From the cell containing the given text, extract its center point as (X, Y) coordinate. 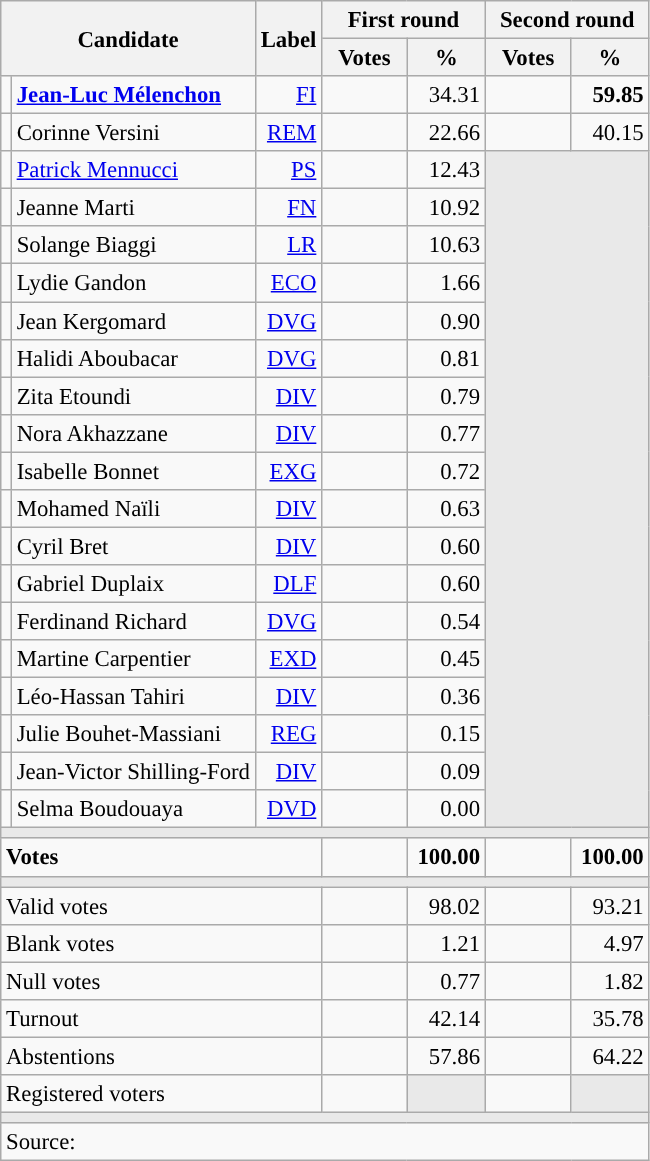
40.15 (610, 133)
98.02 (446, 906)
PS (288, 170)
1.66 (446, 283)
93.21 (610, 906)
0.36 (446, 697)
Isabelle Bonnet (133, 471)
Source: (325, 1142)
Candidate (128, 38)
FN (288, 208)
Patrick Mennucci (133, 170)
59.85 (610, 95)
0.79 (446, 396)
Corinne Versini (133, 133)
REM (288, 133)
22.66 (446, 133)
0.54 (446, 621)
Julie Bouhet-Massiani (133, 734)
DLF (288, 584)
0.00 (446, 809)
Nora Akhazzane (133, 433)
57.86 (446, 1056)
Jean-Victor Shilling-Ford (133, 772)
Jeanne Marti (133, 208)
0.81 (446, 358)
REG (288, 734)
1.21 (446, 943)
Halidi Aboubacar (133, 358)
Selma Boudouaya (133, 809)
Second round (567, 20)
DVD (288, 809)
Registered voters (162, 1094)
12.43 (446, 170)
1.82 (610, 981)
Lydie Gandon (133, 283)
Valid votes (162, 906)
Ferdinand Richard (133, 621)
0.63 (446, 509)
First round (404, 20)
Zita Etoundi (133, 396)
Turnout (162, 1019)
35.78 (610, 1019)
64.22 (610, 1056)
Cyril Bret (133, 546)
0.09 (446, 772)
Gabriel Duplaix (133, 584)
4.97 (610, 943)
FI (288, 95)
42.14 (446, 1019)
10.63 (446, 245)
Martine Carpentier (133, 659)
Label (288, 38)
Null votes (162, 981)
10.92 (446, 208)
EXD (288, 659)
0.90 (446, 321)
0.15 (446, 734)
0.45 (446, 659)
Jean Kergomard (133, 321)
Jean-Luc Mélenchon (133, 95)
34.31 (446, 95)
Solange Biaggi (133, 245)
Blank votes (162, 943)
0.72 (446, 471)
Abstentions (162, 1056)
Mohamed Naïli (133, 509)
Léo-Hassan Tahiri (133, 697)
ECO (288, 283)
LR (288, 245)
EXG (288, 471)
